Identify which cell holds the provided text, then report its (x, y) central coordinate. 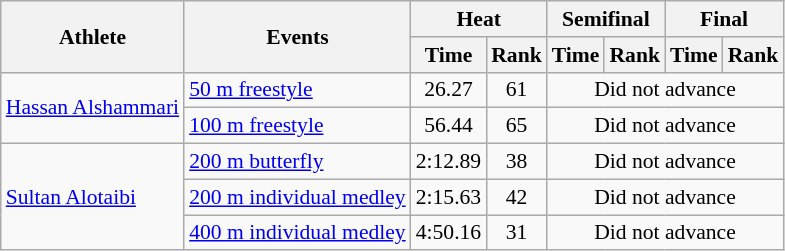
2:12.89 (448, 162)
200 m butterfly (298, 162)
31 (516, 233)
Events (298, 36)
38 (516, 162)
100 m freestyle (298, 126)
Final (724, 19)
26.27 (448, 90)
Athlete (92, 36)
Hassan Alshammari (92, 108)
61 (516, 90)
65 (516, 126)
Sultan Alotaibi (92, 198)
Semifinal (606, 19)
2:15.63 (448, 197)
42 (516, 197)
4:50.16 (448, 233)
Heat (479, 19)
56.44 (448, 126)
50 m freestyle (298, 90)
200 m individual medley (298, 197)
400 m individual medley (298, 233)
